Detect which cell encompasses the target text, then output its (X, Y) center coordinate. 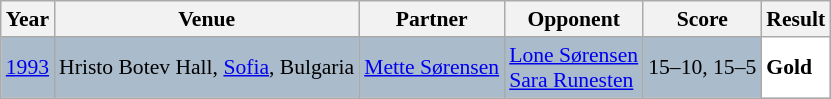
Hristo Botev Hall, Sofia, Bulgaria (206, 68)
Mette Sørensen (432, 68)
Year (28, 19)
15–10, 15–5 (702, 68)
1993 (28, 68)
Partner (432, 19)
Lone Sørensen Sara Runesten (574, 68)
Gold (796, 68)
Opponent (574, 19)
Result (796, 19)
Score (702, 19)
Venue (206, 19)
